Locate the cell with the specified text and output its (X, Y) center coordinate. 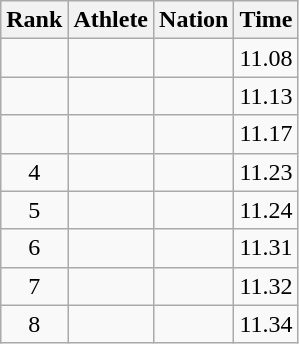
11.32 (266, 286)
Time (266, 20)
7 (34, 286)
8 (34, 324)
11.08 (266, 58)
Nation (194, 20)
11.17 (266, 134)
Rank (34, 20)
4 (34, 172)
11.31 (266, 248)
5 (34, 210)
11.24 (266, 210)
11.34 (266, 324)
6 (34, 248)
11.23 (266, 172)
Athlete (111, 20)
11.13 (266, 96)
